Scan for the cell matching the given text and deliver its [x, y] coordinate at center. 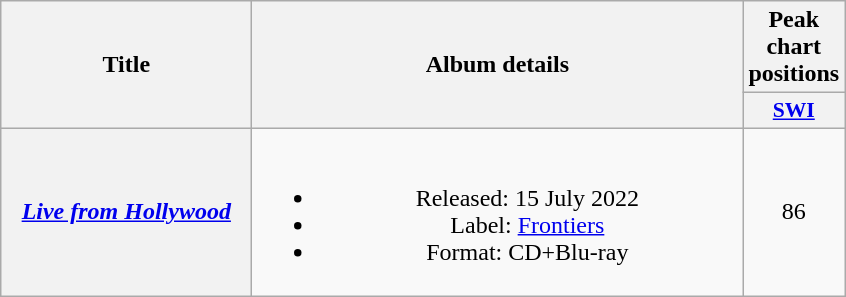
Album details [498, 65]
86 [794, 212]
SWI [794, 111]
Live from Hollywood [126, 212]
Peak chart positions [794, 47]
Title [126, 65]
Released: 15 July 2022Label: FrontiersFormat: CD+Blu-ray [498, 212]
